Capture the cell that displays the provided text and extract its [X, Y] central coordinate. 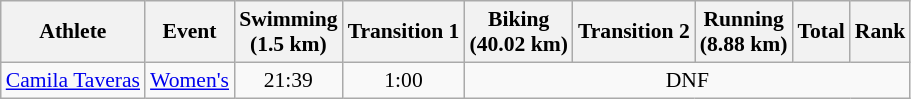
Event [190, 32]
1:00 [404, 80]
Transition 1 [404, 32]
Biking(40.02 km) [518, 32]
Transition 2 [634, 32]
Running(8.88 km) [744, 32]
Rank [880, 32]
Athlete [73, 32]
Swimming(1.5 km) [288, 32]
Women's [190, 80]
Camila Taveras [73, 80]
Total [820, 32]
DNF [687, 80]
21:39 [288, 80]
